Determine the [x, y] coordinate at the center of the cell enclosing the given text.  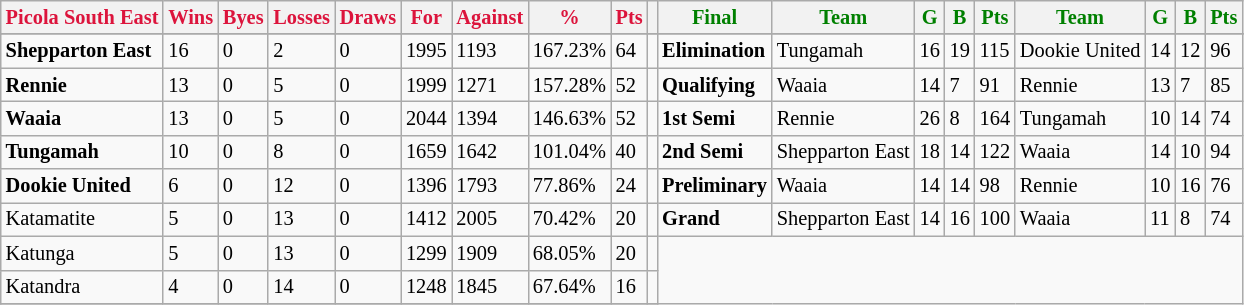
2044 [426, 118]
1793 [490, 186]
1394 [490, 118]
67.64% [570, 287]
6 [190, 186]
Preliminary [714, 186]
11 [1160, 219]
1999 [426, 85]
64 [630, 51]
2005 [490, 219]
1193 [490, 51]
19 [960, 51]
% [570, 17]
1st Semi [714, 118]
Katandra [82, 287]
1995 [426, 51]
98 [995, 186]
1845 [490, 287]
18 [930, 152]
Against [490, 17]
Wins [190, 17]
94 [1224, 152]
For [426, 17]
1271 [490, 85]
101.04% [570, 152]
Final [714, 17]
100 [995, 219]
Byes [243, 17]
Qualifying [714, 85]
2 [301, 51]
122 [995, 152]
77.86% [570, 186]
1909 [490, 253]
1299 [426, 253]
1412 [426, 219]
Draws [368, 17]
164 [995, 118]
1248 [426, 287]
1396 [426, 186]
26 [930, 118]
1659 [426, 152]
91 [995, 85]
115 [995, 51]
40 [630, 152]
146.63% [570, 118]
76 [1224, 186]
2nd Semi [714, 152]
167.23% [570, 51]
Katamatite [82, 219]
96 [1224, 51]
Katunga [82, 253]
1642 [490, 152]
85 [1224, 85]
Losses [301, 17]
Grand [714, 219]
Picola South East [82, 17]
68.05% [570, 253]
24 [630, 186]
157.28% [570, 85]
70.42% [570, 219]
Elimination [714, 51]
4 [190, 287]
